Detect which cell encompasses the target text, then output its [X, Y] center coordinate. 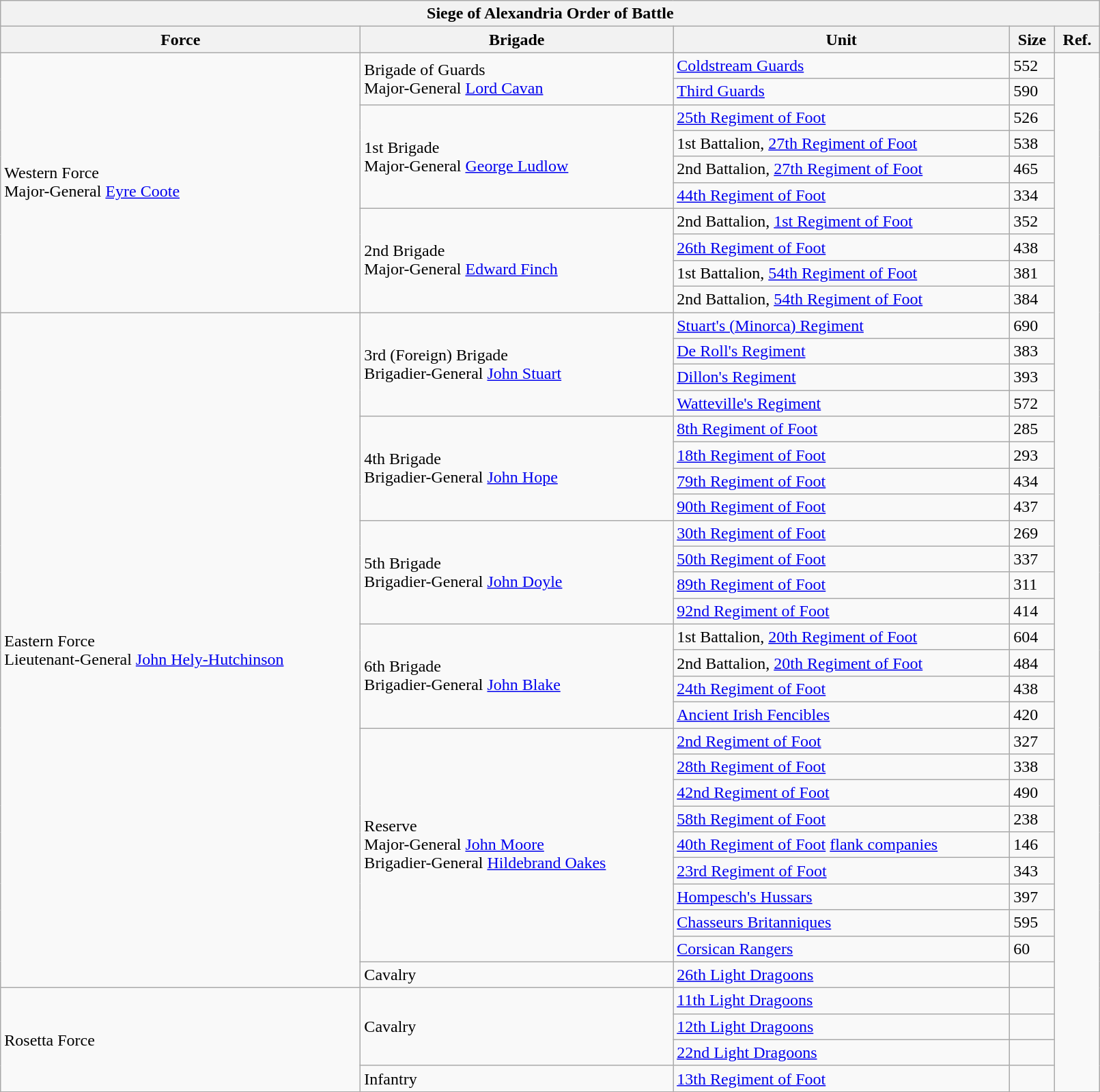
60 [1032, 949]
552 [1032, 66]
311 [1032, 585]
343 [1032, 871]
5th BrigadeBrigadier-General John Doyle [517, 572]
11th Light Dragoons [841, 1001]
Hompesch's Hussars [841, 897]
50th Regiment of Foot [841, 559]
18th Regiment of Foot [841, 455]
26th Regiment of Foot [841, 247]
437 [1032, 507]
79th Regiment of Foot [841, 481]
Force [180, 40]
8th Regiment of Foot [841, 429]
Ancient Irish Fencibles [841, 715]
690 [1032, 326]
285 [1032, 429]
538 [1032, 143]
Siege of Alexandria Order of Battle [550, 14]
Size [1032, 40]
13th Regiment of Foot [841, 1078]
ReserveMajor-General John MooreBrigadier-General Hildebrand Oakes [517, 845]
26th Light Dragoons [841, 975]
465 [1032, 169]
Stuart's (Minorca) Regiment [841, 326]
2nd Battalion, 1st Regiment of Foot [841, 221]
269 [1032, 533]
Corsican Rangers [841, 949]
12th Light Dragoons [841, 1026]
590 [1032, 91]
3rd (Foreign) BrigadeBrigadier-General John Stuart [517, 364]
338 [1032, 767]
393 [1032, 377]
1st BrigadeMajor-General George Ludlow [517, 156]
89th Regiment of Foot [841, 585]
Infantry [517, 1078]
595 [1032, 923]
434 [1032, 481]
337 [1032, 559]
484 [1032, 663]
Third Guards [841, 91]
30th Regiment of Foot [841, 533]
6th BrigadeBrigadier-General John Blake [517, 676]
Ref. [1077, 40]
1st Battalion, 20th Regiment of Foot [841, 637]
De Roll's Regiment [841, 351]
384 [1032, 299]
24th Regiment of Foot [841, 689]
22nd Light Dragoons [841, 1052]
383 [1032, 351]
Brigade of GuardsMajor-General Lord Cavan [517, 78]
Eastern ForceLieutenant-General John Hely-Hutchinson [180, 650]
1st Battalion, 27th Regiment of Foot [841, 143]
2nd Regiment of Foot [841, 741]
352 [1032, 221]
293 [1032, 455]
Chasseurs Britanniques [841, 923]
92nd Regiment of Foot [841, 611]
334 [1032, 195]
490 [1032, 793]
2nd BrigadeMajor-General Edward Finch [517, 260]
2nd Battalion, 20th Regiment of Foot [841, 663]
2nd Battalion, 27th Regiment of Foot [841, 169]
Western ForceMajor-General Eyre Coote [180, 183]
1st Battalion, 54th Regiment of Foot [841, 273]
238 [1032, 819]
526 [1032, 117]
42nd Regiment of Foot [841, 793]
604 [1032, 637]
40th Regiment of Foot flank companies [841, 845]
28th Regiment of Foot [841, 767]
327 [1032, 741]
44th Regiment of Foot [841, 195]
4th BrigadeBrigadier-General John Hope [517, 468]
23rd Regiment of Foot [841, 871]
Dillon's Regiment [841, 377]
Coldstream Guards [841, 66]
381 [1032, 273]
146 [1032, 845]
414 [1032, 611]
572 [1032, 403]
Watteville's Regiment [841, 403]
25th Regiment of Foot [841, 117]
58th Regiment of Foot [841, 819]
420 [1032, 715]
Rosetta Force [180, 1039]
2nd Battalion, 54th Regiment of Foot [841, 299]
Unit [841, 40]
90th Regiment of Foot [841, 507]
Brigade [517, 40]
397 [1032, 897]
